Find where the given text appears and provide that cell's center as [X, Y] coordinate. 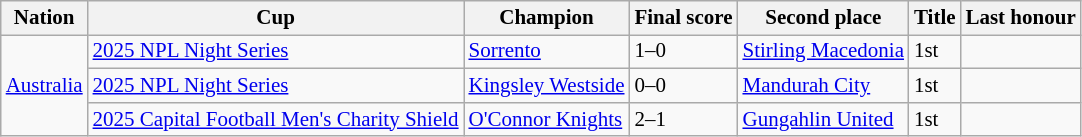
Australia [44, 86]
2025 Capital Football Men's Charity Shield [276, 119]
Gungahlin United [824, 119]
Sorrento [547, 52]
Second place [824, 18]
Kingsley Westside [547, 86]
1–0 [683, 52]
Last honour [1020, 18]
Nation [44, 18]
Final score [683, 18]
2–1 [683, 119]
O'Connor Knights [547, 119]
Title [935, 18]
0–0 [683, 86]
Stirling Macedonia [824, 52]
Mandurah City [824, 86]
Champion [547, 18]
Cup [276, 18]
